Locate the cell with the specified text and output its [X, Y] center coordinate. 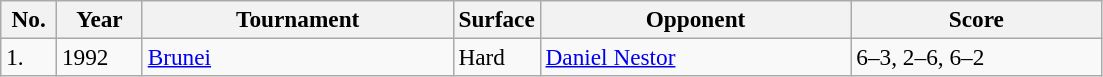
Year [100, 19]
Surface [496, 19]
6–3, 2–6, 6–2 [976, 57]
Opponent [696, 19]
Daniel Nestor [696, 57]
Hard [496, 57]
1992 [100, 57]
Score [976, 19]
No. [29, 19]
Brunei [298, 57]
Tournament [298, 19]
1. [29, 57]
